Output the (X, Y) coordinate of the center of the cell containing the given text.  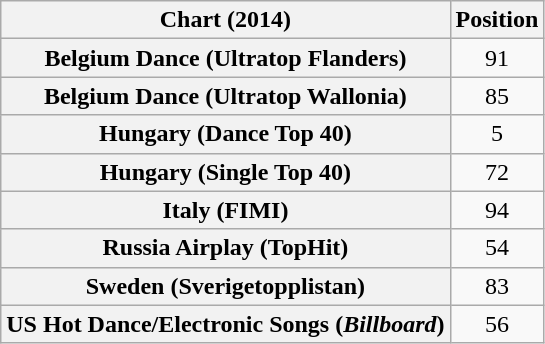
Chart (2014) (226, 20)
72 (497, 172)
Hungary (Dance Top 40) (226, 134)
91 (497, 58)
56 (497, 324)
94 (497, 210)
Position (497, 20)
Sweden (Sverigetopplistan) (226, 286)
Russia Airplay (TopHit) (226, 248)
Hungary (Single Top 40) (226, 172)
83 (497, 286)
Belgium Dance (Ultratop Flanders) (226, 58)
US Hot Dance/Electronic Songs (Billboard) (226, 324)
5 (497, 134)
Italy (FIMI) (226, 210)
Belgium Dance (Ultratop Wallonia) (226, 96)
54 (497, 248)
85 (497, 96)
